Provide the [x, y] coordinate of the cell's center where the given text is located.  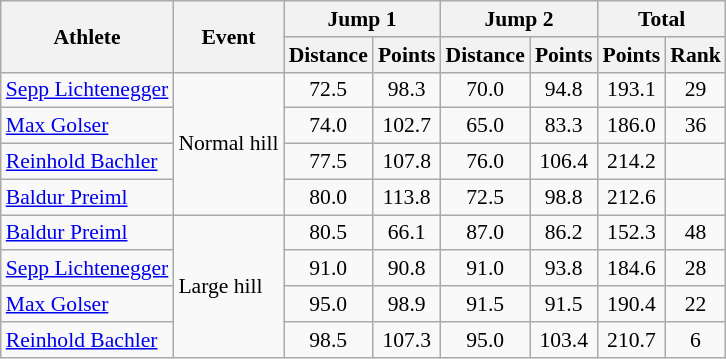
Normal hill [228, 143]
80.5 [328, 233]
76.0 [486, 162]
83.3 [564, 126]
29 [696, 90]
193.1 [632, 90]
186.0 [632, 126]
66.1 [407, 233]
6 [696, 340]
190.4 [632, 304]
Total [662, 19]
98.3 [407, 90]
Rank [696, 55]
102.7 [407, 126]
86.2 [564, 233]
98.8 [564, 197]
Jump 1 [362, 19]
98.9 [407, 304]
184.6 [632, 269]
48 [696, 233]
107.3 [407, 340]
77.5 [328, 162]
28 [696, 269]
210.7 [632, 340]
Athlete [88, 36]
93.8 [564, 269]
212.6 [632, 197]
106.4 [564, 162]
107.8 [407, 162]
70.0 [486, 90]
Large hill [228, 286]
36 [696, 126]
113.8 [407, 197]
90.8 [407, 269]
152.3 [632, 233]
Jump 2 [520, 19]
94.8 [564, 90]
214.2 [632, 162]
65.0 [486, 126]
Event [228, 36]
74.0 [328, 126]
80.0 [328, 197]
22 [696, 304]
103.4 [564, 340]
98.5 [328, 340]
87.0 [486, 233]
